Extract the (X, Y) coordinate from the center of the cell holding the provided text.  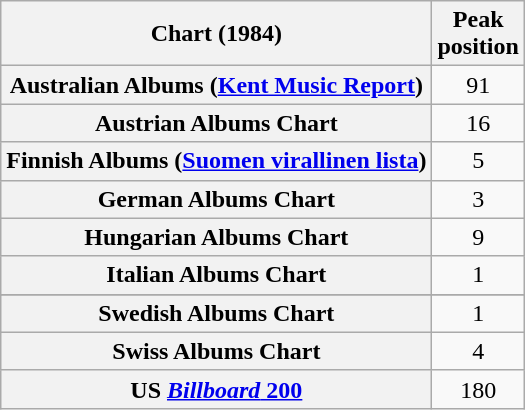
5 (478, 161)
Finnish Albums (Suomen virallinen lista) (216, 161)
180 (478, 389)
Chart (1984) (216, 34)
9 (478, 237)
16 (478, 123)
3 (478, 199)
Australian Albums (Kent Music Report) (216, 85)
Hungarian Albums Chart (216, 237)
Peakposition (478, 34)
German Albums Chart (216, 199)
US Billboard 200 (216, 389)
91 (478, 85)
4 (478, 351)
Swiss Albums Chart (216, 351)
Austrian Albums Chart (216, 123)
Italian Albums Chart (216, 275)
Swedish Albums Chart (216, 313)
